Return the (x, y) coordinate for the center point of the cell that contains the specified text.  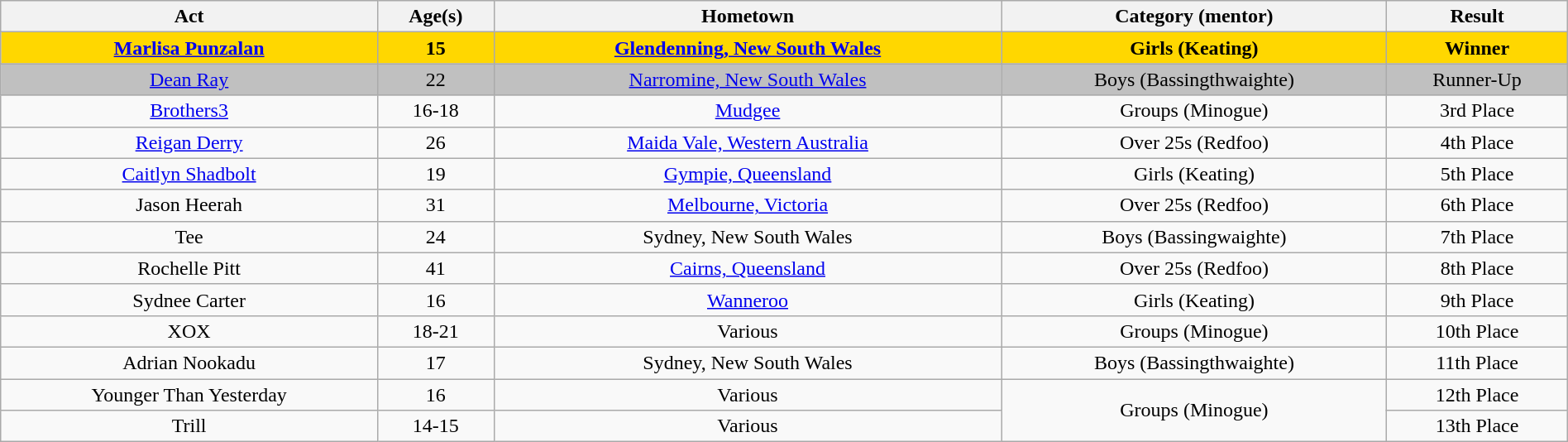
Marlisa Punzalan (189, 48)
11th Place (1477, 363)
Mudgee (748, 111)
9th Place (1477, 300)
Glendenning, New South Wales (748, 48)
Rochelle Pitt (189, 268)
22 (435, 79)
18-21 (435, 331)
26 (435, 142)
41 (435, 268)
Caitlyn Shadbolt (189, 174)
Melbourne, Victoria (748, 205)
Younger Than Yesterday (189, 395)
Hometown (748, 17)
5th Place (1477, 174)
7th Place (1477, 237)
10th Place (1477, 331)
4th Place (1477, 142)
15 (435, 48)
Act (189, 17)
Runner-Up (1477, 79)
Brothers3 (189, 111)
Reigan Derry (189, 142)
3rd Place (1477, 111)
Age(s) (435, 17)
14-15 (435, 426)
Result (1477, 17)
31 (435, 205)
12th Place (1477, 395)
Narromine, New South Wales (748, 79)
24 (435, 237)
Boys (Bassingwaighte) (1194, 237)
6th Place (1477, 205)
Tee (189, 237)
Winner (1477, 48)
19 (435, 174)
16-18 (435, 111)
Gympie, Queensland (748, 174)
Jason Heerah (189, 205)
13th Place (1477, 426)
8th Place (1477, 268)
Wanneroo (748, 300)
Sydnee Carter (189, 300)
XOX (189, 331)
Category (mentor) (1194, 17)
Cairns, Queensland (748, 268)
Adrian Nookadu (189, 363)
Dean Ray (189, 79)
Maida Vale, Western Australia (748, 142)
17 (435, 363)
Trill (189, 426)
